Detect which cell encompasses the target text, then output its [X, Y] center coordinate. 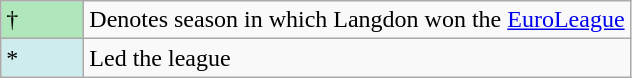
Denotes season in which Langdon won the EuroLeague [357, 20]
Led the league [357, 58]
* [42, 58]
† [42, 20]
